Determine the (X, Y) coordinate at the center of the cell enclosing the given text.  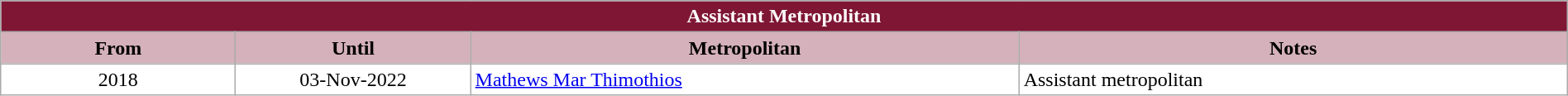
Metropolitan (744, 48)
From (118, 48)
Notes (1293, 48)
03-Nov-2022 (353, 79)
Assistant metropolitan (1293, 79)
Assistant Metropolitan (784, 17)
2018 (118, 79)
Mathews Mar Thimothios (744, 79)
Until (353, 48)
